From the cell containing the given text, extract its center point as [x, y] coordinate. 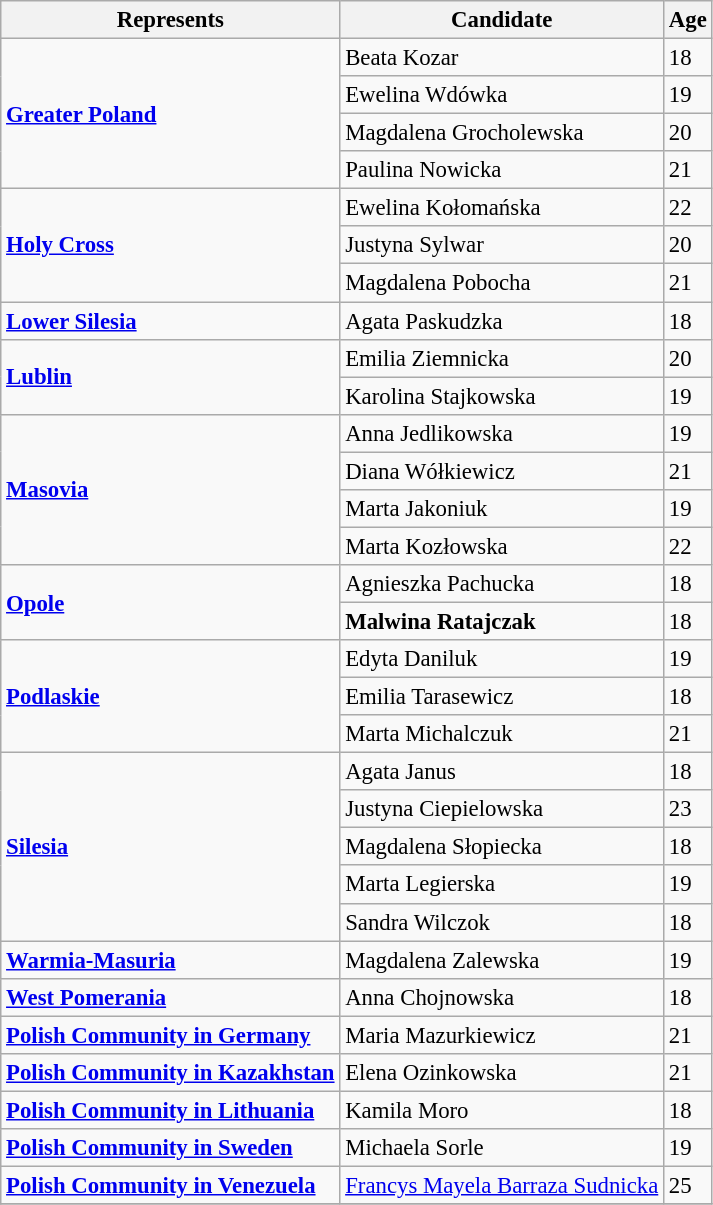
Age [688, 20]
Magdalena Słopiecka [502, 847]
Marta Kozłowska [502, 546]
Warmia-Masuria [170, 960]
Masovia [170, 489]
Candidate [502, 20]
Agata Paskudzka [502, 321]
Lublin [170, 376]
Anna Chojnowska [502, 997]
Marta Jakoniuk [502, 509]
Beata Kozar [502, 58]
Opole [170, 602]
Polish Community in Germany [170, 1035]
Justyna Ciepielowska [502, 809]
Diana Wółkiewicz [502, 471]
Maria Mazurkiewicz [502, 1035]
Elena Ozinkowska [502, 1073]
West Pomerania [170, 997]
Marta Michalczuk [502, 734]
Magdalena Grocholewska [502, 133]
Polish Community in Venezuela [170, 1185]
Karolina Stajkowska [502, 396]
Edyta Daniluk [502, 659]
Podlaskie [170, 696]
Holy Cross [170, 246]
Agnieszka Pachucka [502, 584]
Kamila Moro [502, 1110]
Represents [170, 20]
Magdalena Pobocha [502, 283]
Silesia [170, 847]
Ewelina Kołomańska [502, 208]
Marta Legierska [502, 885]
Lower Silesia [170, 321]
23 [688, 809]
Paulina Nowicka [502, 170]
Greater Poland [170, 114]
Emilia Ziemnicka [502, 358]
Sandra Wilczok [502, 922]
Michaela Sorle [502, 1148]
Malwina Ratajczak [502, 621]
Polish Community in Kazakhstan [170, 1073]
Agata Janus [502, 772]
Polish Community in Lithuania [170, 1110]
Ewelina Wdówka [502, 95]
Francys Mayela Barraza Sudnicka [502, 1185]
Emilia Tarasewicz [502, 697]
Polish Community in Sweden [170, 1148]
Justyna Sylwar [502, 245]
Anna Jedlikowska [502, 433]
25 [688, 1185]
Magdalena Zalewska [502, 960]
